Identify which cell holds the provided text, then report its (X, Y) central coordinate. 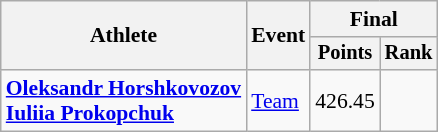
Oleksandr HorshkovozovIuliia Prokopchuk (124, 100)
Final (374, 19)
Rank (409, 54)
Athlete (124, 36)
Points (344, 54)
426.45 (344, 100)
Team (278, 100)
Event (278, 36)
